Locate the cell with the specified text and output its [X, Y] center coordinate. 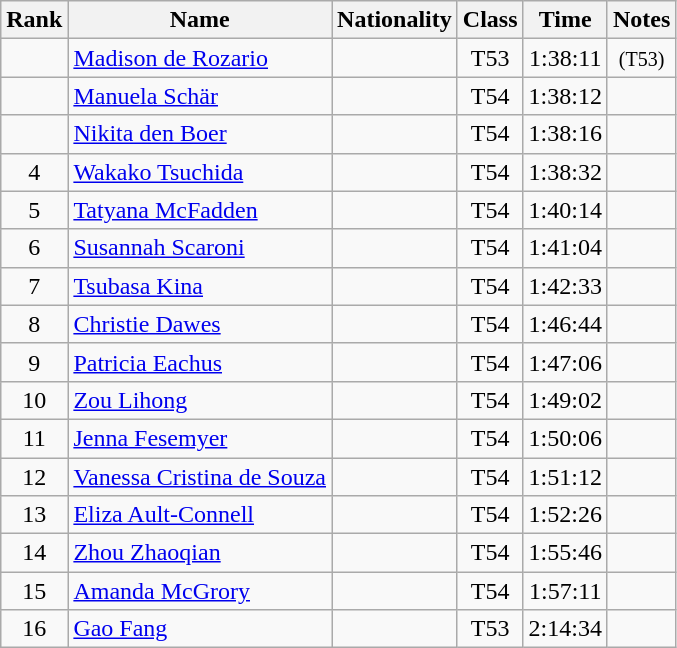
Nikita den Boer [200, 134]
1:51:12 [565, 477]
Amanda McGrory [200, 591]
9 [34, 362]
1:49:02 [565, 400]
Patricia Eachus [200, 362]
1:38:32 [565, 172]
Time [565, 20]
12 [34, 477]
8 [34, 324]
Tsubasa Kina [200, 286]
1:40:14 [565, 210]
Susannah Scaroni [200, 248]
16 [34, 629]
Vanessa Cristina de Souza [200, 477]
Nationality [395, 20]
7 [34, 286]
Gao Fang [200, 629]
6 [34, 248]
Eliza Ault-Connell [200, 515]
(T53) [641, 58]
1:38:12 [565, 96]
Class [490, 20]
Christie Dawes [200, 324]
2:14:34 [565, 629]
Madison de Rozario [200, 58]
1:38:16 [565, 134]
11 [34, 438]
Manuela Schär [200, 96]
Zhou Zhaoqian [200, 553]
Wakako Tsuchida [200, 172]
4 [34, 172]
Notes [641, 20]
13 [34, 515]
1:55:46 [565, 553]
1:50:06 [565, 438]
1:52:26 [565, 515]
5 [34, 210]
14 [34, 553]
10 [34, 400]
1:57:11 [565, 591]
1:47:06 [565, 362]
Tatyana McFadden [200, 210]
Jenna Fesemyer [200, 438]
15 [34, 591]
Name [200, 20]
1:41:04 [565, 248]
Zou Lihong [200, 400]
1:42:33 [565, 286]
1:46:44 [565, 324]
1:38:11 [565, 58]
Rank [34, 20]
